Pinpoint the cell where the given text exists, returning its (X, Y) midpoint coordinate. 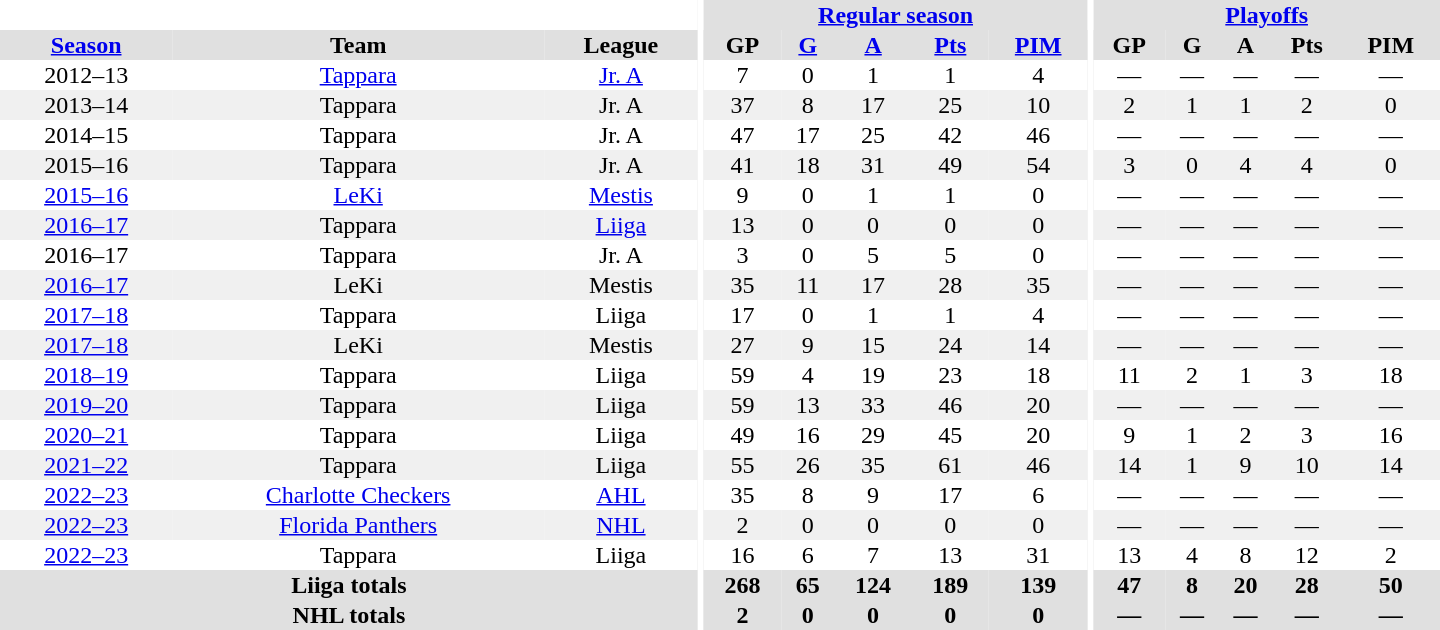
23 (950, 375)
15 (872, 345)
2019–20 (86, 405)
NHL (621, 525)
2013–14 (86, 105)
NHL totals (349, 615)
Liiga totals (349, 585)
Florida Panthers (358, 525)
45 (950, 435)
26 (808, 465)
24 (950, 345)
41 (742, 165)
Playoffs (1266, 15)
2014–15 (86, 135)
50 (1391, 585)
2020–21 (86, 435)
Charlotte Checkers (358, 495)
League (621, 45)
61 (950, 465)
37 (742, 105)
27 (742, 345)
2021–22 (86, 465)
124 (872, 585)
AHL (621, 495)
Team (358, 45)
Regular season (896, 15)
65 (808, 585)
2012–13 (86, 75)
33 (872, 405)
12 (1306, 555)
139 (1038, 585)
2018–19 (86, 375)
29 (872, 435)
54 (1038, 165)
55 (742, 465)
268 (742, 585)
189 (950, 585)
19 (872, 375)
Season (86, 45)
42 (950, 135)
